Determine the [x, y] coordinate at the center of the cell enclosing the given text.  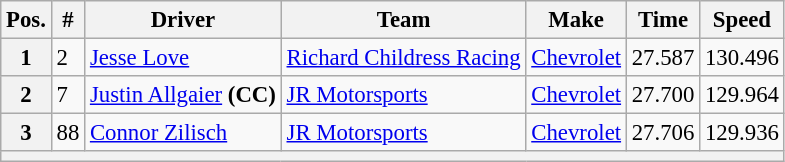
27.700 [662, 95]
Jesse Love [184, 58]
Time [662, 20]
27.587 [662, 58]
7 [68, 95]
27.706 [662, 133]
Make [576, 20]
1 [26, 58]
Richard Childress Racing [404, 58]
129.936 [742, 133]
3 [26, 133]
Speed [742, 20]
129.964 [742, 95]
Driver [184, 20]
# [68, 20]
130.496 [742, 58]
Team [404, 20]
88 [68, 133]
Connor Zilisch [184, 133]
Pos. [26, 20]
Justin Allgaier (CC) [184, 95]
